Output the (x, y) coordinate of the center of the cell containing the given text.  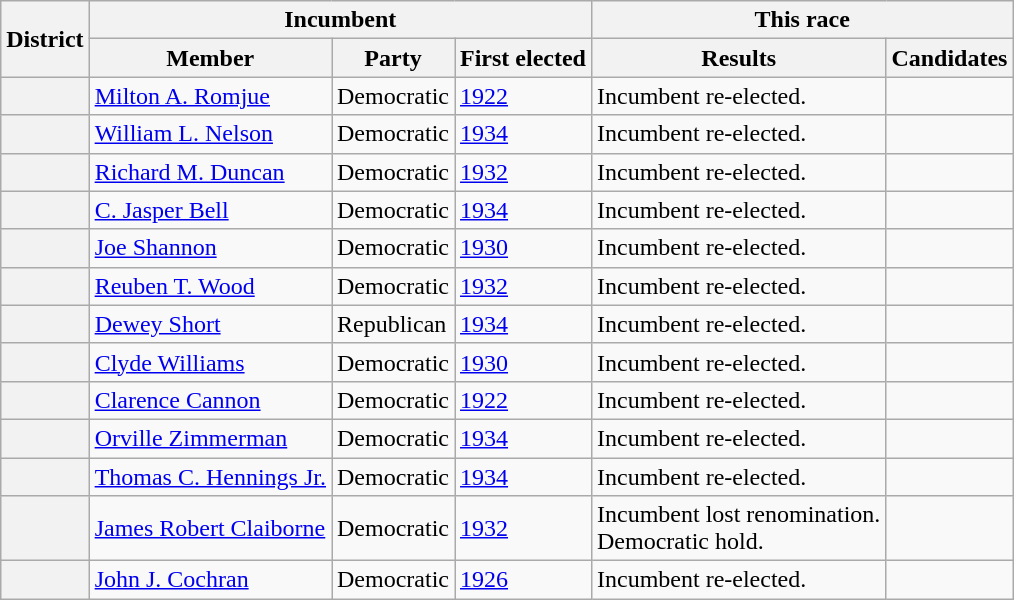
1926 (522, 580)
Incumbent (340, 20)
Incumbent lost renomination.Democratic hold. (738, 528)
Reuben T. Wood (210, 286)
Thomas C. Hennings Jr. (210, 477)
First elected (522, 58)
This race (802, 20)
James Robert Claiborne (210, 528)
Candidates (950, 58)
Orville Zimmerman (210, 438)
District (45, 39)
John J. Cochran (210, 580)
Dewey Short (210, 324)
Clyde Williams (210, 362)
Milton A. Romjue (210, 96)
Joe Shannon (210, 248)
William L. Nelson (210, 134)
C. Jasper Bell (210, 210)
Richard M. Duncan (210, 172)
Party (394, 58)
Clarence Cannon (210, 400)
Results (738, 58)
Republican (394, 324)
Member (210, 58)
